Locate the cell with the specified text and output its [x, y] center coordinate. 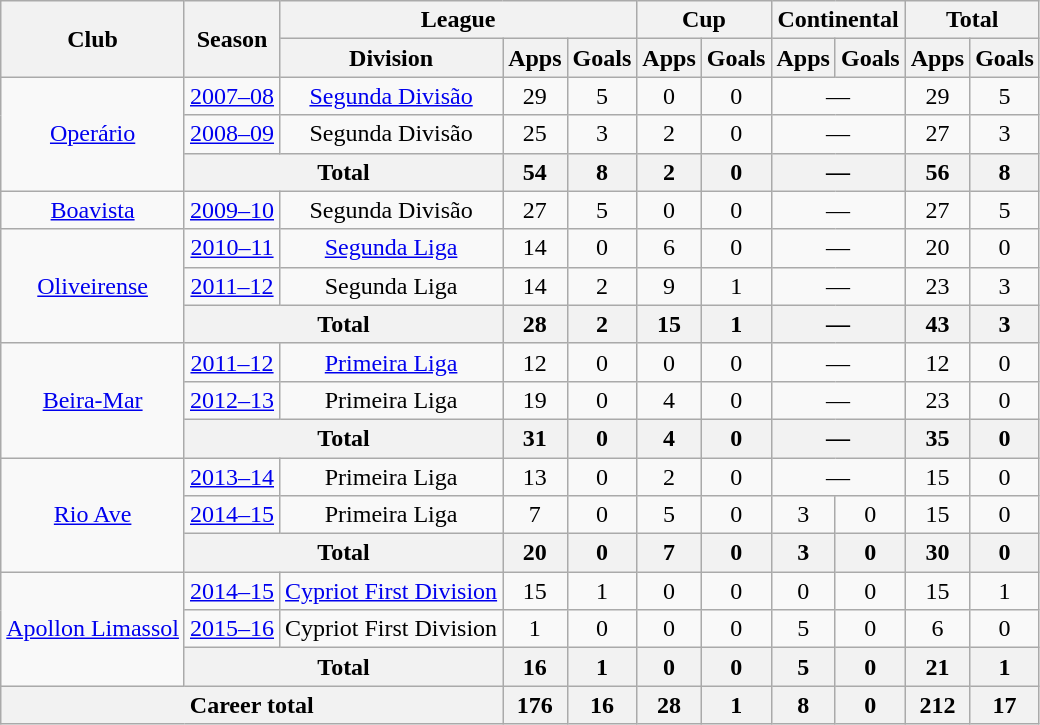
Season [232, 39]
2008–09 [232, 134]
54 [535, 172]
Beira-Mar [93, 400]
Cup [704, 20]
19 [535, 400]
Apollon Limassol [93, 629]
Division [392, 58]
35 [937, 438]
2010–11 [232, 248]
212 [937, 705]
21 [937, 667]
Operário [93, 134]
25 [535, 134]
Club [93, 39]
Rio Ave [93, 515]
2007–08 [232, 96]
43 [937, 324]
13 [535, 477]
2012–13 [232, 400]
31 [535, 438]
2015–16 [232, 629]
Oliveirense [93, 286]
Continental [838, 20]
Career total [252, 705]
League [458, 20]
9 [669, 286]
17 [1005, 705]
30 [937, 553]
56 [937, 172]
2009–10 [232, 210]
2013–14 [232, 477]
Boavista [93, 210]
176 [535, 705]
